Determine the [x, y] coordinate at the center of the cell enclosing the given text.  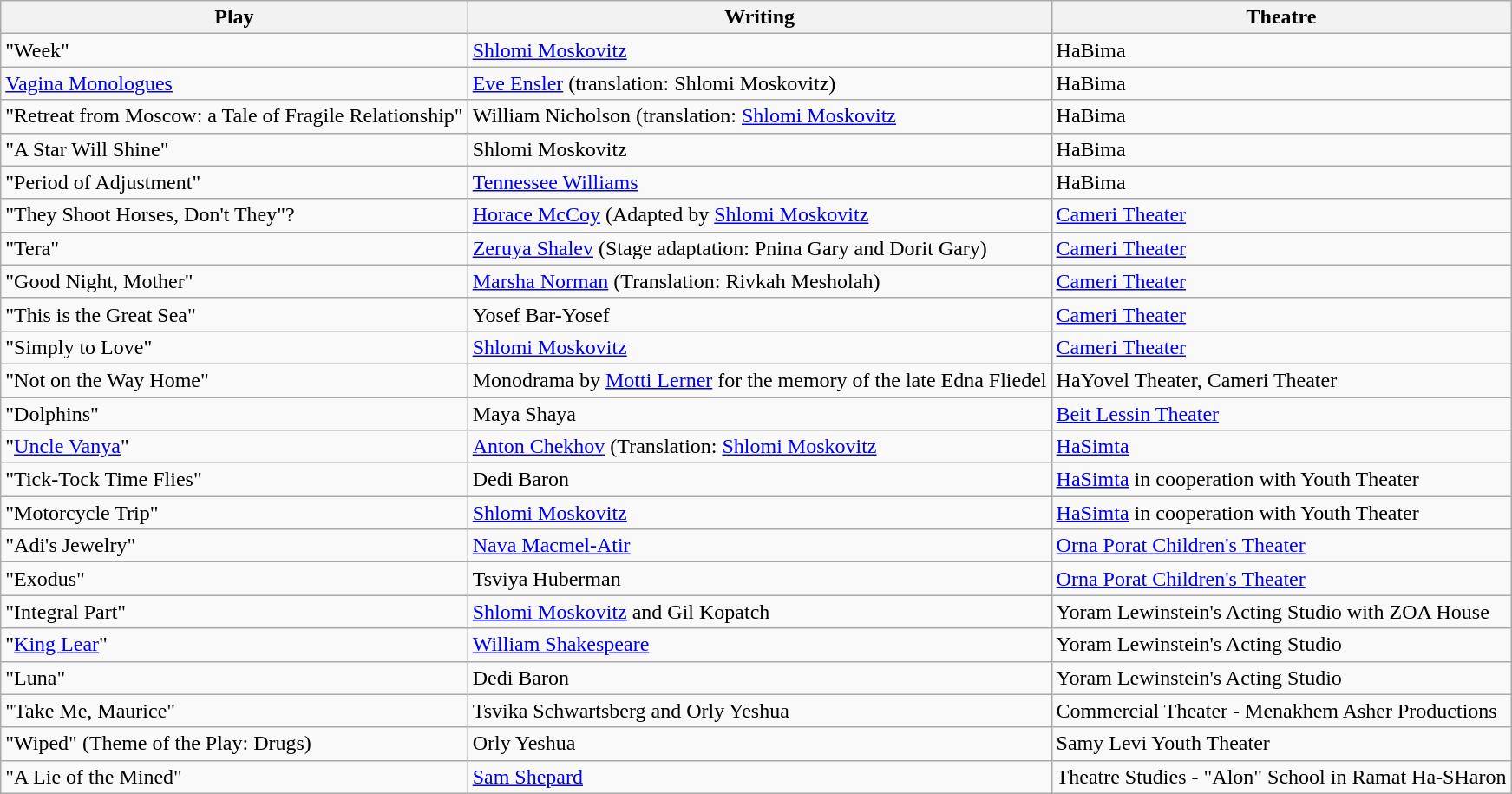
Commercial Theater - Menakhem Asher Productions [1281, 711]
Nava Macmel-Atir [760, 546]
Tennessee Williams [760, 182]
Shlomi Moskovitz and Gil Kopatch [760, 612]
"Tera" [234, 248]
"A Lie of the Mined" [234, 777]
Yosef Bar-Yosef [760, 314]
"Period of Adjustment" [234, 182]
"Adi's Jewelry" [234, 546]
HaYovel Theater, Cameri Theater [1281, 380]
Orly Yeshua [760, 744]
"Wiped" (Theme of the Play: Drugs) [234, 744]
William Nicholson (translation: Shlomi Moskovitz [760, 116]
Theatre Studies - "Alon" School in Ramat Ha-SHaron [1281, 777]
Samy Levi Youth Theater [1281, 744]
"Take Me, Maurice" [234, 711]
William Shakespeare [760, 645]
"Tick-Tock Time Flies" [234, 480]
Marsha Norman (Translation: Rivkah Mesholah) [760, 281]
"This is the Great Sea" [234, 314]
Beit Lessin Theater [1281, 414]
Monodrama by Motti Lerner for the memory of the late Edna Fliedel [760, 380]
Eve Ensler (translation: Shlomi Moskovitz) [760, 83]
"Motorcycle Trip" [234, 513]
Tsviya Huberman [760, 579]
"Not on the Way Home" [234, 380]
Vagina Monologues [234, 83]
Theatre [1281, 17]
"Dolphins" [234, 414]
"Luna" [234, 678]
"Retreat from Moscow: a Tale of Fragile Relationship" [234, 116]
Tsvika Schwartsberg and Orly Yeshua [760, 711]
"Good Night, Mother" [234, 281]
"They Shoot Horses, Don't They"? [234, 215]
Yoram Lewinstein's Acting Studio with ZOA House [1281, 612]
"Simply to Love" [234, 347]
Play [234, 17]
"Uncle Vanya" [234, 447]
Zeruya Shalev (Stage adaptation: Pnina Gary and Dorit Gary) [760, 248]
"Integral Part" [234, 612]
Anton Chekhov (Translation: Shlomi Moskovitz [760, 447]
Sam Shepard [760, 777]
"A Star Will Shine" [234, 149]
"Exodus" [234, 579]
Maya Shaya [760, 414]
HaSimta [1281, 447]
Horace McCoy (Adapted by Shlomi Moskovitz [760, 215]
Writing [760, 17]
"Week" [234, 50]
"King Lear" [234, 645]
